Identify which cell holds the provided text, then report its (X, Y) central coordinate. 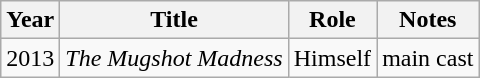
Title (174, 20)
Role (332, 20)
main cast (428, 58)
Himself (332, 58)
Year (30, 20)
The Mugshot Madness (174, 58)
Notes (428, 20)
2013 (30, 58)
